Scan for the cell matching the given text and deliver its (x, y) coordinate at center. 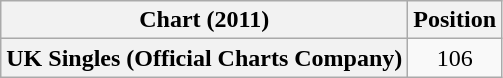
UK Singles (Official Charts Company) (204, 58)
106 (455, 58)
Position (455, 20)
Chart (2011) (204, 20)
